Scan for the cell matching the given text and deliver its (X, Y) coordinate at center. 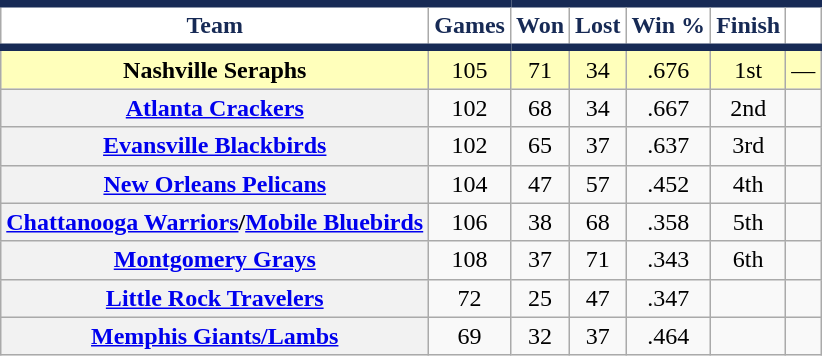
2nd (748, 108)
Chattanooga Warriors/Mobile Bluebirds (215, 222)
57 (598, 184)
Team (215, 26)
.464 (668, 336)
3rd (748, 146)
108 (470, 260)
1st (748, 68)
Finish (748, 26)
5th (748, 222)
32 (540, 336)
6th (748, 260)
.347 (668, 298)
Little Rock Travelers (215, 298)
— (804, 68)
Games (470, 26)
.676 (668, 68)
.452 (668, 184)
104 (470, 184)
72 (470, 298)
New Orleans Pelicans (215, 184)
Won (540, 26)
Win % (668, 26)
Lost (598, 26)
.358 (668, 222)
Montgomery Grays (215, 260)
Evansville Blackbirds (215, 146)
106 (470, 222)
69 (470, 336)
38 (540, 222)
Atlanta Crackers (215, 108)
65 (540, 146)
4th (748, 184)
Nashville Seraphs (215, 68)
.343 (668, 260)
Memphis Giants/Lambs (215, 336)
25 (540, 298)
105 (470, 68)
.637 (668, 146)
.667 (668, 108)
